Return the [x, y] coordinate for the center point of the cell that contains the specified text.  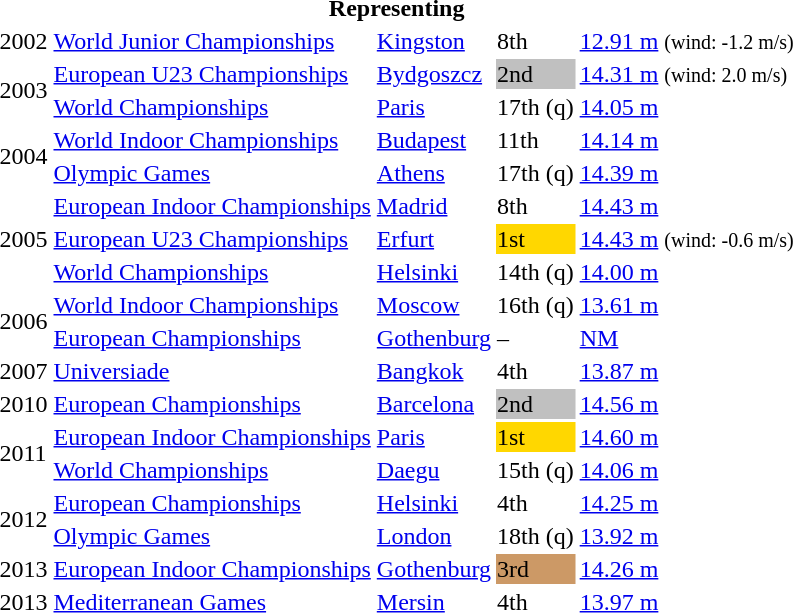
Kingston [434, 41]
London [434, 536]
– [536, 338]
18th (q) [536, 536]
Bangkok [434, 371]
Moscow [434, 305]
Daegu [434, 470]
Barcelona [434, 404]
16th (q) [536, 305]
Bydgoszcz [434, 74]
15th (q) [536, 470]
14th (q) [536, 272]
3rd [536, 569]
Budapest [434, 140]
Athens [434, 173]
Universiade [212, 371]
World Junior Championships [212, 41]
11th [536, 140]
Madrid [434, 206]
Erfurt [434, 239]
